Provide the (X, Y) coordinate of the cell's center where the given text is located.  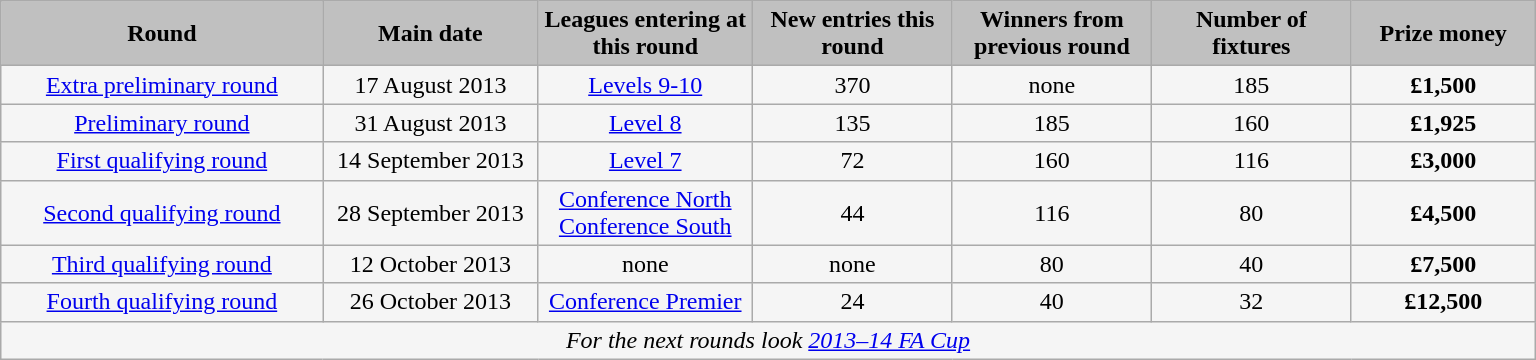
Extra preliminary round (162, 85)
135 (852, 123)
Winners from previous round (1052, 34)
28 September 2013 (430, 212)
New entries this round (852, 34)
Level 7 (646, 161)
£1,925 (1443, 123)
14 September 2013 (430, 161)
370 (852, 85)
31 August 2013 (430, 123)
32 (1252, 302)
24 (852, 302)
Levels 9-10 (646, 85)
Leagues entering at this round (646, 34)
£7,500 (1443, 264)
£1,500 (1443, 85)
Fourth qualifying round (162, 302)
Second qualifying round (162, 212)
Main date (430, 34)
Number of fixtures (1252, 34)
Conference NorthConference South (646, 212)
Prize money (1443, 34)
17 August 2013 (430, 85)
26 October 2013 (430, 302)
Preliminary round (162, 123)
£4,500 (1443, 212)
72 (852, 161)
First qualifying round (162, 161)
Third qualifying round (162, 264)
For the next rounds look 2013–14 FA Cup (768, 340)
Level 8 (646, 123)
Round (162, 34)
£3,000 (1443, 161)
12 October 2013 (430, 264)
£12,500 (1443, 302)
Conference Premier (646, 302)
44 (852, 212)
